Locate the cell with the specified text and output its (X, Y) center coordinate. 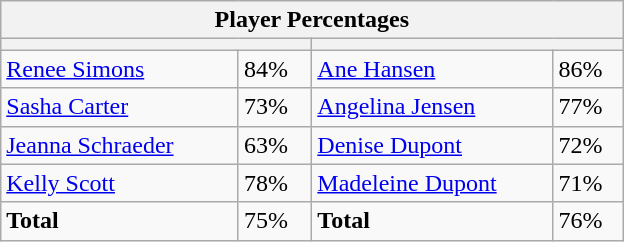
78% (274, 183)
Angelina Jensen (432, 107)
73% (274, 107)
72% (588, 145)
Renee Simons (120, 69)
86% (588, 69)
71% (588, 183)
Player Percentages (312, 20)
84% (274, 69)
63% (274, 145)
Denise Dupont (432, 145)
75% (274, 221)
Kelly Scott (120, 183)
Ane Hansen (432, 69)
Sasha Carter (120, 107)
76% (588, 221)
Jeanna Schraeder (120, 145)
77% (588, 107)
Madeleine Dupont (432, 183)
